Provide the (x, y) coordinate of the cell's center where the given text is located.  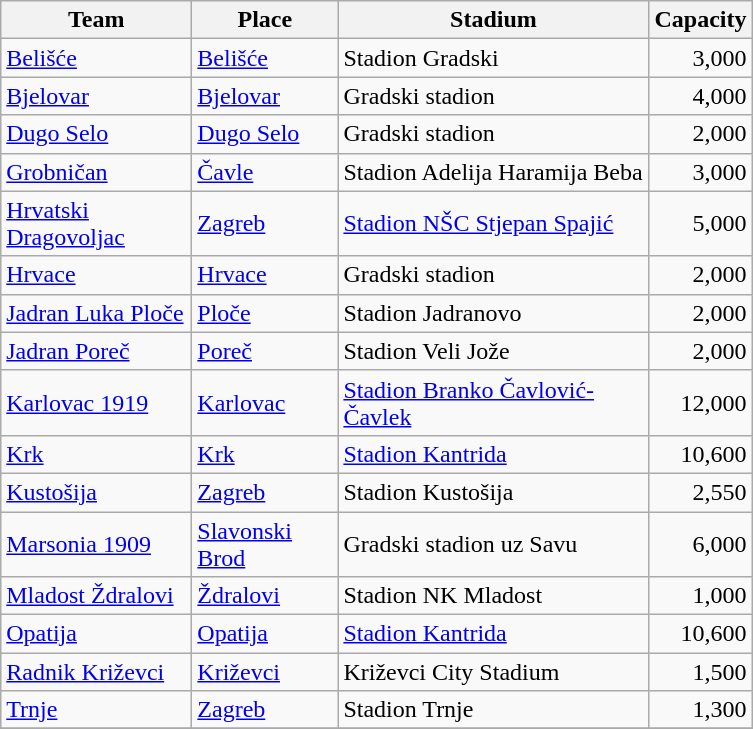
Slavonski Brod (265, 544)
Stadion Jadranovo (494, 313)
12,000 (700, 402)
Križevci City Stadium (494, 672)
1,300 (700, 710)
5,000 (700, 224)
Stadion Gradski (494, 58)
Stadion NŠC Stjepan Spajić (494, 224)
Team (96, 20)
Čavle (265, 172)
Trnje (96, 710)
4,000 (700, 96)
1,000 (700, 596)
Radnik Križevci (96, 672)
Gradski stadion uz Savu (494, 544)
Stadion Adelija Haramija Beba (494, 172)
Križevci (265, 672)
Mladost Ždralovi (96, 596)
Stadion NK Mladost (494, 596)
Hrvatski Dragovoljac (96, 224)
Jadran Luka Ploče (96, 313)
Poreč (265, 351)
Karlovac 1919 (96, 402)
Jadran Poreč (96, 351)
Place (265, 20)
1,500 (700, 672)
Marsonia 1909 (96, 544)
Karlovac (265, 402)
Capacity (700, 20)
Kustošija (96, 492)
Stadion Branko Čavlović-Čavlek (494, 402)
Ždralovi (265, 596)
6,000 (700, 544)
Ploče (265, 313)
Stadium (494, 20)
Grobničan (96, 172)
Stadion Kustošija (494, 492)
Stadion Trnje (494, 710)
Stadion Veli Jože (494, 351)
2,550 (700, 492)
